Return (x, y) of the center of cell containing provided text 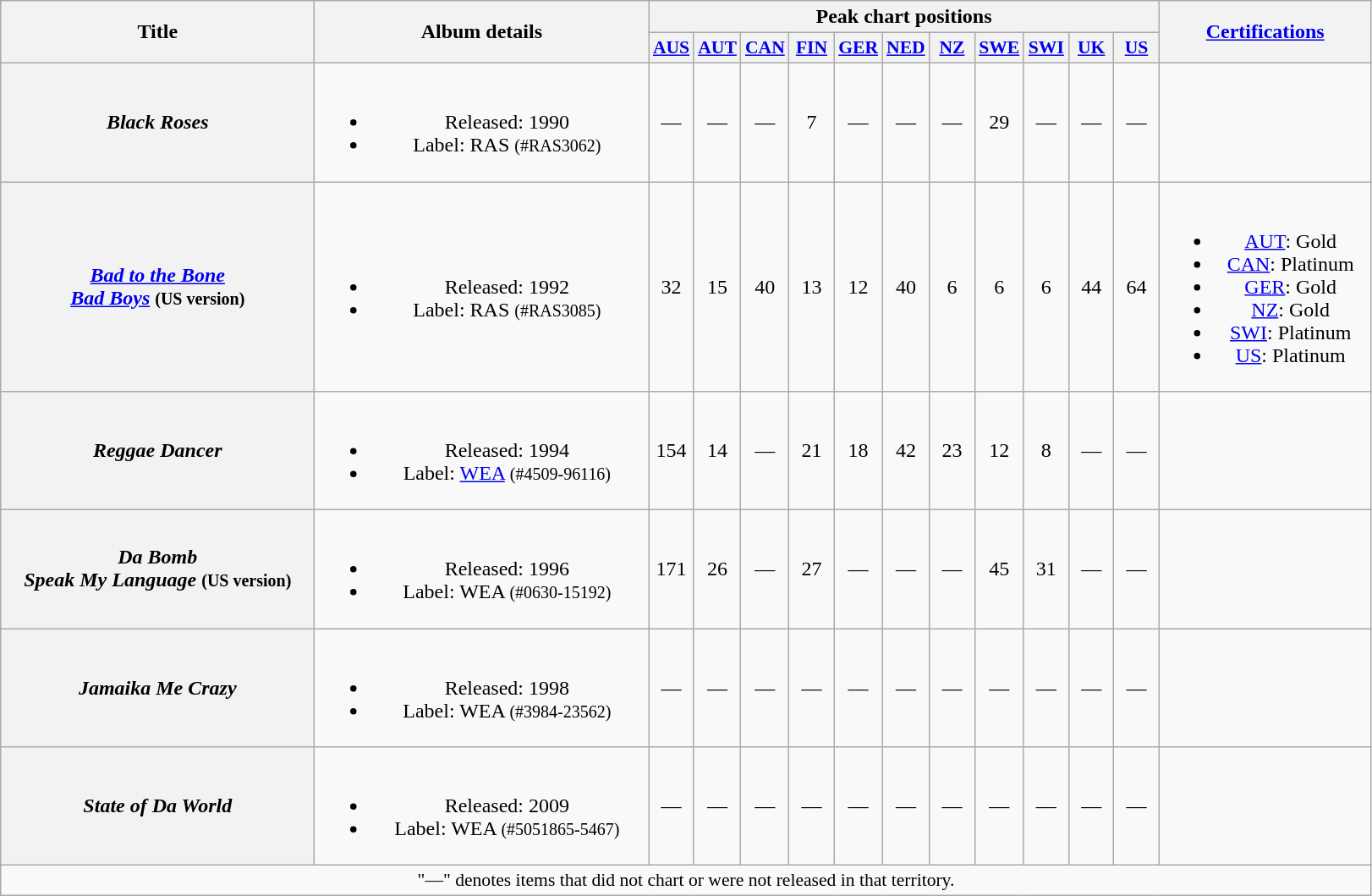
Peak chart positions (903, 17)
UK (1091, 48)
Jamaika Me Crazy (157, 688)
Title (157, 32)
18 (858, 451)
US (1137, 48)
State of Da World (157, 806)
26 (717, 569)
Released: 1994Label: WEA (#4509-96116) (482, 451)
Released: 1992Label: RAS (#RAS3085) (482, 286)
32 (672, 286)
FIN (812, 48)
15 (717, 286)
13 (812, 286)
"—" denotes items that did not chart or were not released in that territory. (686, 881)
154 (672, 451)
Certifications (1265, 32)
27 (812, 569)
Black Roses (157, 122)
Released: 1996Label: WEA (#0630-15192) (482, 569)
44 (1091, 286)
Reggae Dancer (157, 451)
SWE (999, 48)
AUS (672, 48)
GER (858, 48)
Released: 2009Label: WEA (#5051865-5467) (482, 806)
31 (1045, 569)
Da BombSpeak My Language (US version) (157, 569)
Bad to the BoneBad Boys (US version) (157, 286)
42 (906, 451)
AUT: GoldCAN: PlatinumGER: GoldNZ: GoldSWI: PlatinumUS: Platinum (1265, 286)
AUT (717, 48)
Album details (482, 32)
NZ (952, 48)
Released: 1990Label: RAS (#RAS3062) (482, 122)
14 (717, 451)
7 (812, 122)
45 (999, 569)
21 (812, 451)
64 (1137, 286)
23 (952, 451)
SWI (1045, 48)
29 (999, 122)
Released: 1998Label: WEA (#3984-23562) (482, 688)
171 (672, 569)
NED (906, 48)
CAN (765, 48)
8 (1045, 451)
